Capture the cell that displays the provided text and extract its [x, y] central coordinate. 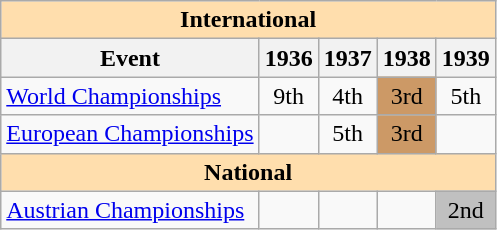
National [248, 172]
International [248, 20]
1938 [406, 58]
European Championships [130, 134]
1936 [288, 58]
Event [130, 58]
2nd [466, 210]
4th [348, 96]
1937 [348, 58]
Austrian Championships [130, 210]
World Championships [130, 96]
9th [288, 96]
1939 [466, 58]
